Identify which cell holds the provided text, then report its [X, Y] central coordinate. 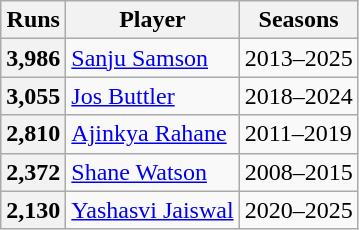
2,810 [34, 134]
2,372 [34, 172]
2011–2019 [298, 134]
Player [152, 20]
2013–2025 [298, 58]
Shane Watson [152, 172]
3,055 [34, 96]
2018–2024 [298, 96]
2020–2025 [298, 210]
Seasons [298, 20]
Jos Buttler [152, 96]
3,986 [34, 58]
Runs [34, 20]
Ajinkya Rahane [152, 134]
2,130 [34, 210]
Sanju Samson [152, 58]
Yashasvi Jaiswal [152, 210]
2008–2015 [298, 172]
